Scan for the cell matching the given text and deliver its (x, y) coordinate at center. 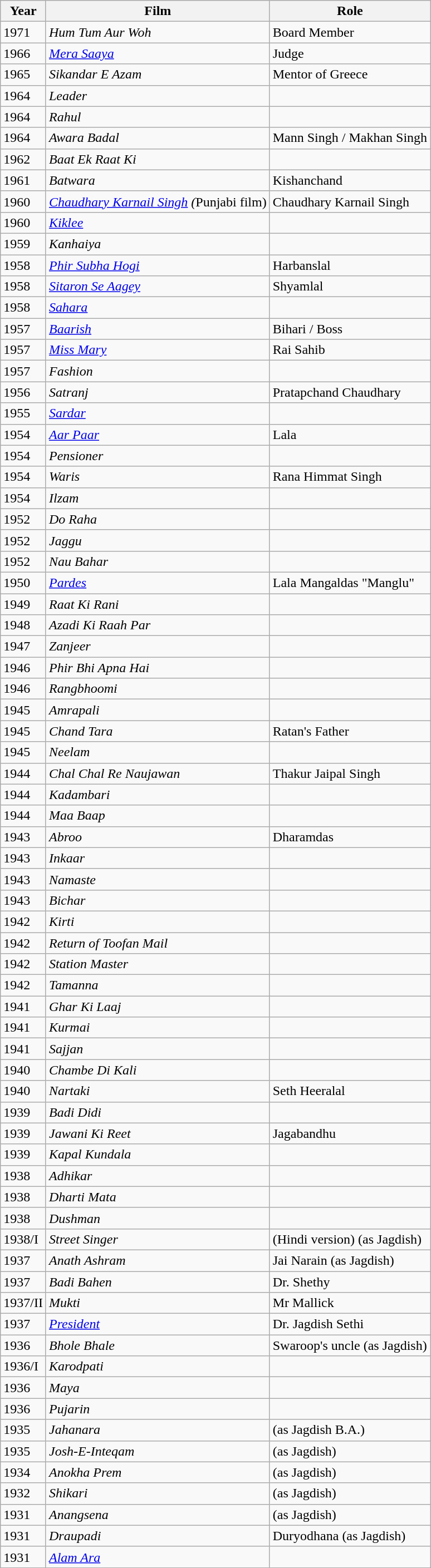
Sajjan (158, 1049)
Sitaron Se Aagey (158, 287)
Mentor of Greece (350, 75)
1938/I (23, 1239)
Kanhaiya (158, 244)
Kadambari (158, 795)
Shikari (158, 1493)
Kishanchand (350, 180)
Judge (350, 53)
Miss Mary (158, 350)
Awara Badal (158, 138)
1948 (23, 625)
Film (158, 11)
Role (350, 11)
Phir Subha Hogi (158, 265)
Nartaki (158, 1091)
Dr. Jagdish Sethi (350, 1324)
Abroo (158, 837)
Rai Sahib (350, 350)
Ghar Ki Laaj (158, 1007)
1932 (23, 1493)
Azadi Ki Raah Par (158, 625)
1962 (23, 159)
Street Singer (158, 1239)
Pujarin (158, 1409)
1947 (23, 647)
Tamanna (158, 985)
Chand Tara (158, 731)
Dharamdas (350, 837)
Duryodhana (as Jagdish) (350, 1536)
Dushman (158, 1218)
Station Master (158, 964)
Baat Ek Raat Ki (158, 159)
Mr Mallick (350, 1303)
1971 (23, 32)
Leader (158, 96)
Jahanara (158, 1430)
Chal Chal Re Naujawan (158, 773)
Mann Singh / Makhan Singh (350, 138)
Mera Saaya (158, 53)
Inkaar (158, 858)
Jaggu (158, 540)
1936/I (23, 1367)
Swaroop's uncle (as Jagdish) (350, 1345)
Phir Bhi Apna Hai (158, 668)
Thakur Jaipal Singh (350, 773)
Bihari / Boss (350, 329)
Satranj (158, 392)
Lala Mangaldas "Manglu" (350, 583)
Seth Heeralal (350, 1091)
Sikandar E Azam (158, 75)
Return of Toofan Mail (158, 943)
Karodpati (158, 1367)
Anangsena (158, 1515)
1955 (23, 413)
Bichar (158, 900)
Sardar (158, 413)
Board Member (350, 32)
Fashion (158, 371)
Anokha Prem (158, 1472)
1950 (23, 583)
Harbanslal (350, 265)
1959 (23, 244)
Ratan's Father (350, 731)
Dharti Mata (158, 1197)
Neelam (158, 752)
Lala (350, 435)
1937/II (23, 1303)
Badi Didi (158, 1112)
Amrapali (158, 710)
Chaudhary Karnail Singh (Punjabi film) (158, 201)
Rangbhoomi (158, 689)
1965 (23, 75)
Dr. Shethy (350, 1281)
Maya (158, 1388)
Maa Baap (158, 816)
Pratapchand Chaudhary (350, 392)
Josh-E-Inteqam (158, 1451)
1966 (23, 53)
Jai Narain (as Jagdish) (350, 1260)
Pensioner (158, 456)
Namaste (158, 879)
Aar Paar (158, 435)
Zanjeer (158, 647)
Kiklee (158, 223)
1956 (23, 392)
Rahul (158, 117)
Kurmai (158, 1028)
Waris (158, 477)
Chaudhary Karnail Singh (350, 201)
Hum Tum Aur Woh (158, 32)
President (158, 1324)
Sahara (158, 308)
Alam Ara (158, 1557)
Badi Bahen (158, 1281)
Adhikar (158, 1176)
Raat Ki Rani (158, 604)
Kirti (158, 921)
Ilzam (158, 498)
Rana Himmat Singh (350, 477)
Baarish (158, 329)
Jagabandhu (350, 1133)
Year (23, 11)
Mukti (158, 1303)
Jawani Ki Reet (158, 1133)
(Hindi version) (as Jagdish) (350, 1239)
Chambe Di Kali (158, 1070)
Nau Bahar (158, 561)
1934 (23, 1472)
Kapal Kundala (158, 1155)
Do Raha (158, 519)
Bhole Bhale (158, 1345)
Anath Ashram (158, 1260)
1949 (23, 604)
(as Jagdish B.A.) (350, 1430)
Pardes (158, 583)
Shyamlal (350, 287)
Batwara (158, 180)
1961 (23, 180)
Draupadi (158, 1536)
